Extract the (x, y) coordinate from the center of the cell holding the provided text.  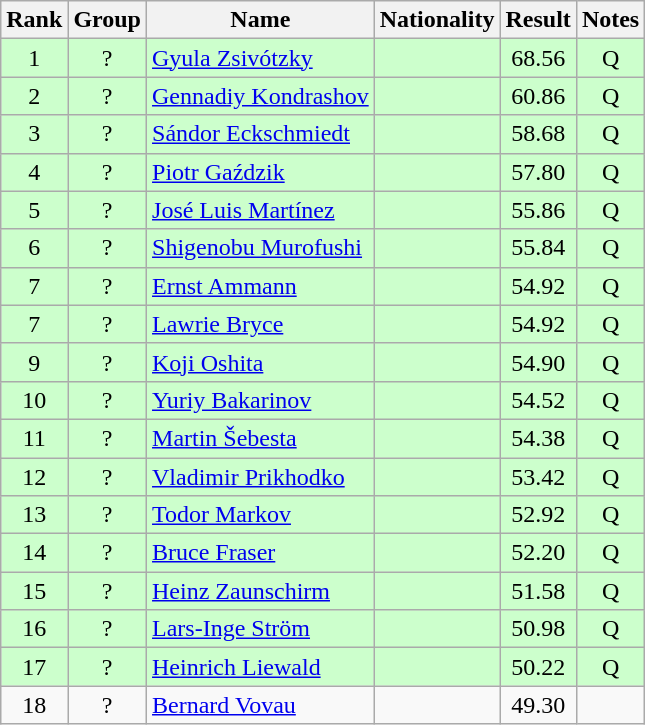
Name (261, 20)
Result (538, 20)
10 (34, 400)
68.56 (538, 58)
53.42 (538, 477)
15 (34, 591)
3 (34, 134)
54.38 (538, 438)
Lawrie Bryce (261, 324)
54.90 (538, 362)
9 (34, 362)
Nationality (437, 20)
Vladimir Prikhodko (261, 477)
51.58 (538, 591)
Shigenobu Murofushi (261, 248)
49.30 (538, 705)
50.22 (538, 667)
6 (34, 248)
55.84 (538, 248)
Piotr Gaździk (261, 172)
13 (34, 515)
60.86 (538, 96)
Group (108, 20)
55.86 (538, 210)
Koji Oshita (261, 362)
Lars-Inge Ström (261, 629)
14 (34, 553)
Notes (610, 20)
58.68 (538, 134)
2 (34, 96)
Rank (34, 20)
Bruce Fraser (261, 553)
16 (34, 629)
54.52 (538, 400)
Bernard Vovau (261, 705)
José Luis Martínez (261, 210)
Martin Šebesta (261, 438)
Todor Markov (261, 515)
52.20 (538, 553)
Yuriy Bakarinov (261, 400)
Gyula Zsivótzky (261, 58)
5 (34, 210)
4 (34, 172)
Sándor Eckschmiedt (261, 134)
52.92 (538, 515)
Heinrich Liewald (261, 667)
Heinz Zaunschirm (261, 591)
11 (34, 438)
1 (34, 58)
Gennadiy Kondrashov (261, 96)
18 (34, 705)
17 (34, 667)
57.80 (538, 172)
Ernst Ammann (261, 286)
50.98 (538, 629)
12 (34, 477)
